Return (x, y) of the center of cell containing provided text 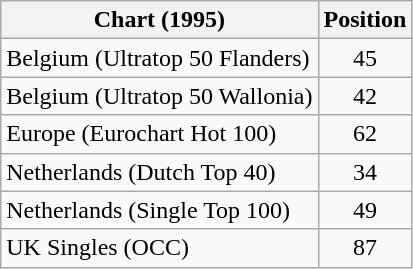
62 (365, 134)
34 (365, 172)
87 (365, 248)
Europe (Eurochart Hot 100) (160, 134)
42 (365, 96)
UK Singles (OCC) (160, 248)
Netherlands (Single Top 100) (160, 210)
49 (365, 210)
Belgium (Ultratop 50 Wallonia) (160, 96)
Position (365, 20)
Belgium (Ultratop 50 Flanders) (160, 58)
Chart (1995) (160, 20)
Netherlands (Dutch Top 40) (160, 172)
45 (365, 58)
